Extract the [X, Y] coordinate from the center of the cell holding the provided text.  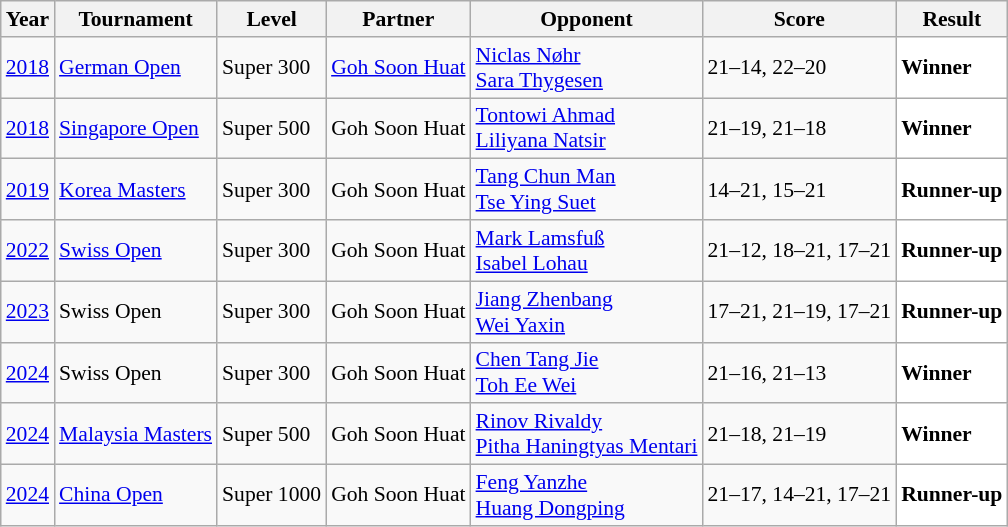
21–16, 21–13 [800, 372]
Feng Yanzhe Huang Dongping [587, 496]
21–12, 18–21, 17–21 [800, 250]
Year [28, 19]
Singapore Open [136, 128]
17–21, 21–19, 17–21 [800, 312]
China Open [136, 496]
Jiang Zhenbang Wei Yaxin [587, 312]
Tontowi Ahmad Liliyana Natsir [587, 128]
Rinov Rivaldy Pitha Haningtyas Mentari [587, 434]
Tang Chun Man Tse Ying Suet [587, 190]
21–14, 22–20 [800, 68]
Malaysia Masters [136, 434]
Level [272, 19]
Super 1000 [272, 496]
Chen Tang Jie Toh Ee Wei [587, 372]
21–19, 21–18 [800, 128]
German Open [136, 68]
Tournament [136, 19]
2019 [28, 190]
14–21, 15–21 [800, 190]
Partner [398, 19]
Niclas Nøhr Sara Thygesen [587, 68]
21–17, 14–21, 17–21 [800, 496]
Score [800, 19]
Result [952, 19]
Korea Masters [136, 190]
Mark Lamsfuß Isabel Lohau [587, 250]
2022 [28, 250]
21–18, 21–19 [800, 434]
Opponent [587, 19]
2023 [28, 312]
